Find where the given text appears and provide that cell's center as (X, Y) coordinate. 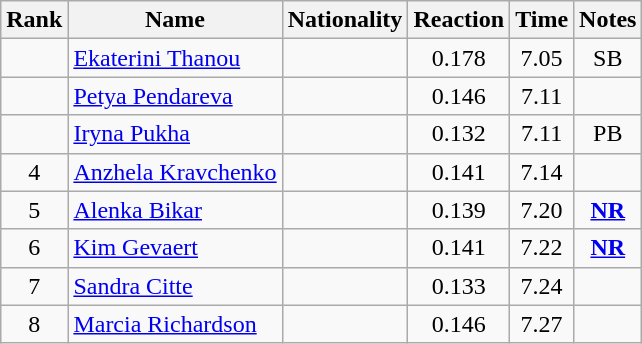
4 (34, 172)
7 (34, 286)
0.132 (459, 134)
7.24 (542, 286)
Anzhela Kravchenko (175, 172)
Reaction (459, 20)
8 (34, 324)
7.05 (542, 58)
Petya Pendareva (175, 96)
Notes (608, 20)
Iryna Pukha (175, 134)
Sandra Citte (175, 286)
7.20 (542, 210)
0.178 (459, 58)
0.139 (459, 210)
7.27 (542, 324)
7.22 (542, 248)
Alenka Bikar (175, 210)
Nationality (345, 20)
5 (34, 210)
Marcia Richardson (175, 324)
Ekaterini Thanou (175, 58)
Name (175, 20)
0.133 (459, 286)
7.14 (542, 172)
Rank (34, 20)
PB (608, 134)
Time (542, 20)
Kim Gevaert (175, 248)
6 (34, 248)
SB (608, 58)
